Pinpoint the cell where the given text exists, returning its (X, Y) midpoint coordinate. 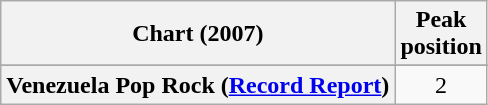
Chart (2007) (198, 34)
Venezuela Pop Rock (Record Report) (198, 85)
Peakposition (441, 34)
2 (441, 85)
